From the cell containing the given text, extract its center point as [x, y] coordinate. 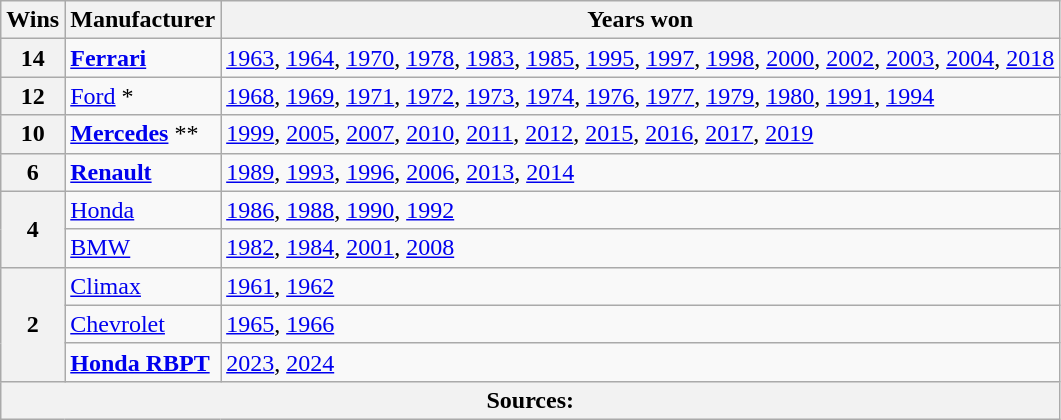
1999, 2005, 2007, 2010, 2011, 2012, 2015, 2016, 2017, 2019 [640, 134]
2023, 2024 [640, 362]
BMW [143, 248]
Years won [640, 20]
1968, 1969, 1971, 1972, 1973, 1974, 1976, 1977, 1979, 1980, 1991, 1994 [640, 96]
Mercedes ** [143, 134]
Renault [143, 172]
6 [33, 172]
Ferrari [143, 58]
Sources: [530, 400]
Wins [33, 20]
Honda RBPT [143, 362]
1961, 1962 [640, 286]
1989, 1993, 1996, 2006, 2013, 2014 [640, 172]
1965, 1966 [640, 324]
1982, 1984, 2001, 2008 [640, 248]
1963, 1964, 1970, 1978, 1983, 1985, 1995, 1997, 1998, 2000, 2002, 2003, 2004, 2018 [640, 58]
12 [33, 96]
Ford * [143, 96]
10 [33, 134]
Climax [143, 286]
4 [33, 229]
2 [33, 324]
Manufacturer [143, 20]
14 [33, 58]
Chevrolet [143, 324]
1986, 1988, 1990, 1992 [640, 210]
Honda [143, 210]
